Locate the cell with the specified text and output its (x, y) center coordinate. 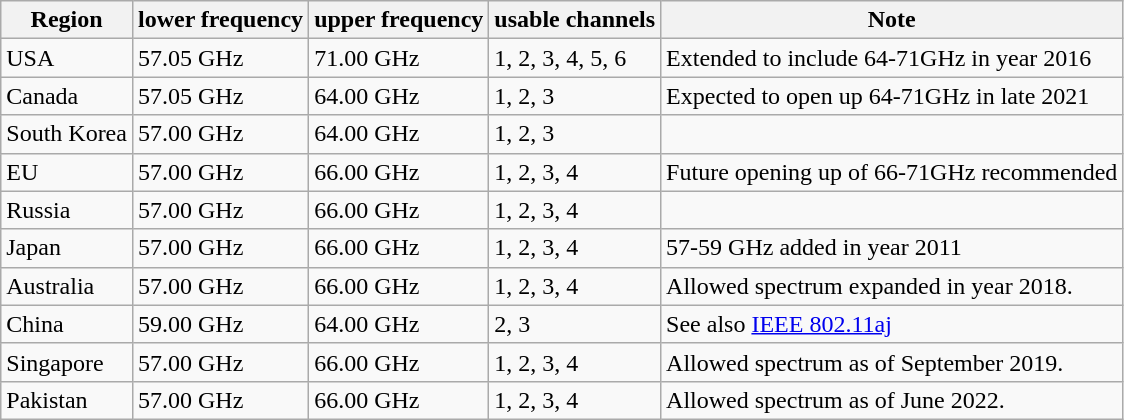
Russia (67, 210)
See also IEEE 802.11aj (892, 324)
Canada (67, 96)
South Korea (67, 134)
Region (67, 20)
EU (67, 172)
Extended to include 64-71GHz in year 2016 (892, 58)
Future opening up of 66-71GHz recommended (892, 172)
USA (67, 58)
71.00 GHz (399, 58)
Allowed spectrum as of September 2019. (892, 362)
Pakistan (67, 400)
upper frequency (399, 20)
lower frequency (220, 20)
57-59 GHz added in year 2011 (892, 248)
Allowed spectrum expanded in year 2018. (892, 286)
1, 2, 3, 4, 5, 6 (575, 58)
Note (892, 20)
Allowed spectrum as of June 2022. (892, 400)
usable channels (575, 20)
59.00 GHz (220, 324)
Japan (67, 248)
Australia (67, 286)
Singapore (67, 362)
China (67, 324)
2, 3 (575, 324)
Expected to open up 64-71GHz in late 2021 (892, 96)
